Find where the given text appears and provide that cell's center as (X, Y) coordinate. 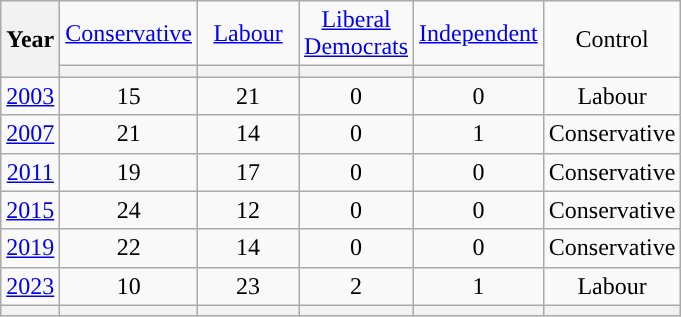
19 (129, 172)
23 (248, 286)
2003 (30, 96)
2015 (30, 210)
2023 (30, 286)
2 (356, 286)
2011 (30, 172)
Independent (479, 34)
2007 (30, 134)
22 (129, 248)
17 (248, 172)
Liberal Democrats (356, 34)
10 (129, 286)
2019 (30, 248)
12 (248, 210)
24 (129, 210)
15 (129, 96)
Control (612, 39)
Year (30, 39)
